Capture the cell that displays the provided text and extract its (x, y) central coordinate. 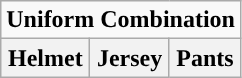
Pants (204, 58)
Uniform Combination (121, 20)
Jersey (130, 58)
Helmet (46, 58)
